Identify which cell holds the provided text, then report its (X, Y) central coordinate. 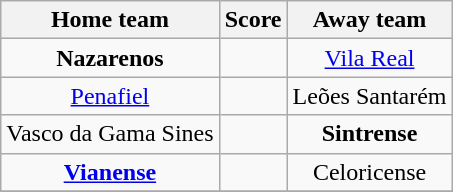
Penafiel (110, 96)
Score (253, 20)
Leões Santarém (370, 96)
Vila Real (370, 58)
Home team (110, 20)
Sintrense (370, 134)
Celoricense (370, 172)
Nazarenos (110, 58)
Vianense (110, 172)
Vasco da Gama Sines (110, 134)
Away team (370, 20)
